Output the (x, y) coordinate of the center of the cell containing the given text.  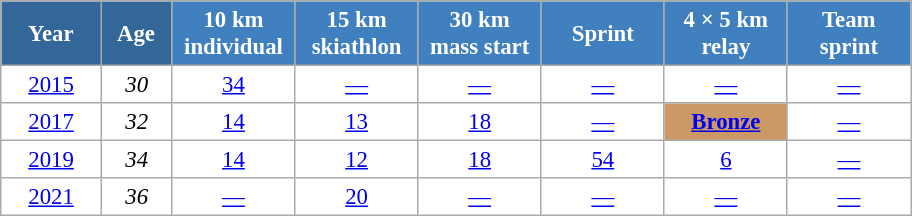
30 km mass start (480, 34)
Team sprint (848, 34)
13 (356, 122)
6 (726, 160)
Bronze (726, 122)
Sprint (602, 34)
2021 (52, 197)
54 (602, 160)
20 (356, 197)
2015 (52, 85)
32 (136, 122)
15 km skiathlon (356, 34)
10 km individual (234, 34)
12 (356, 160)
2019 (52, 160)
4 × 5 km relay (726, 34)
2017 (52, 122)
30 (136, 85)
36 (136, 197)
Age (136, 34)
Year (52, 34)
